Determine the [x, y] coordinate at the center of the cell enclosing the given text.  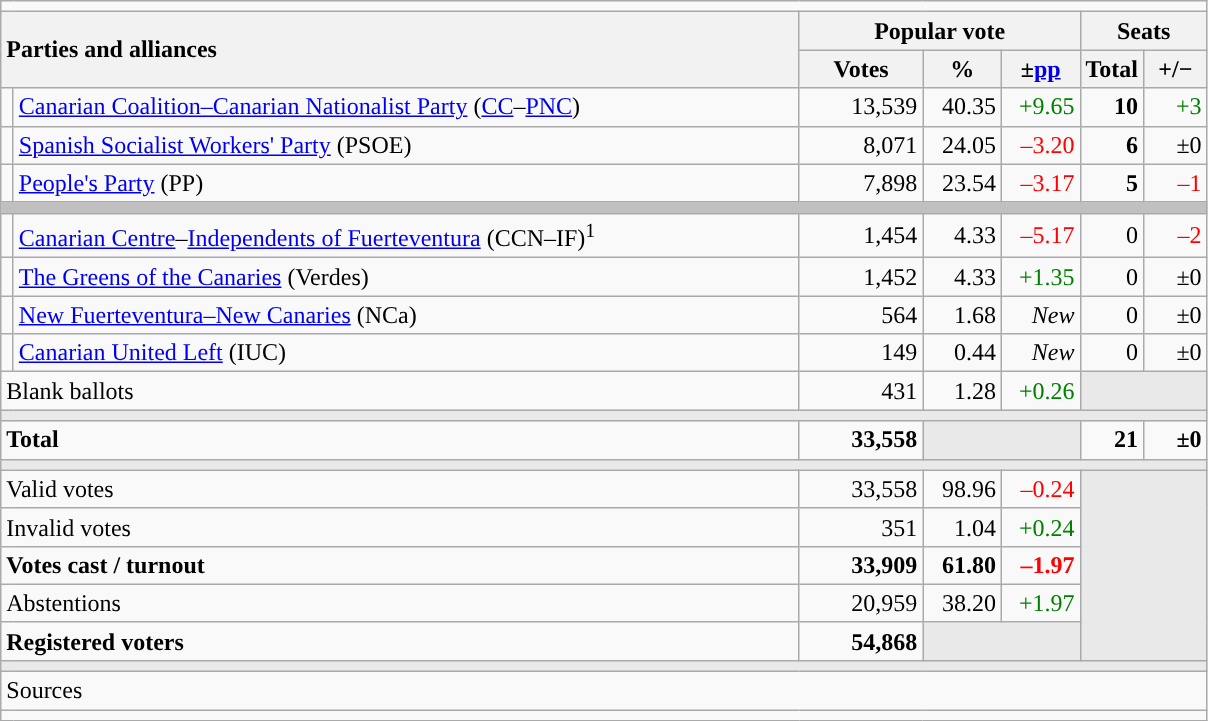
13,539 [861, 107]
23.54 [962, 183]
0.44 [962, 353]
7,898 [861, 183]
+1.35 [1040, 277]
The Greens of the Canaries (Verdes) [406, 277]
Canarian United Left (IUC) [406, 353]
Votes [861, 69]
564 [861, 315]
% [962, 69]
20,959 [861, 603]
1,452 [861, 277]
People's Party (PP) [406, 183]
98.96 [962, 489]
+3 [1176, 107]
54,868 [861, 641]
24.05 [962, 145]
1.68 [962, 315]
6 [1112, 145]
–2 [1176, 236]
Invalid votes [400, 527]
+/− [1176, 69]
Canarian Centre–Independents of Fuerteventura (CCN–IF)1 [406, 236]
Seats [1144, 31]
+0.26 [1040, 391]
+0.24 [1040, 527]
+1.97 [1040, 603]
431 [861, 391]
–3.17 [1040, 183]
1.04 [962, 527]
Blank ballots [400, 391]
±pp [1040, 69]
Sources [604, 691]
Abstentions [400, 603]
Popular vote [940, 31]
5 [1112, 183]
1.28 [962, 391]
–3.20 [1040, 145]
Canarian Coalition–Canarian Nationalist Party (CC–PNC) [406, 107]
Parties and alliances [400, 50]
+9.65 [1040, 107]
10 [1112, 107]
Registered voters [400, 641]
21 [1112, 440]
–1.97 [1040, 565]
40.35 [962, 107]
–1 [1176, 183]
38.20 [962, 603]
New Fuerteventura–New Canaries (NCa) [406, 315]
351 [861, 527]
Votes cast / turnout [400, 565]
61.80 [962, 565]
1,454 [861, 236]
Valid votes [400, 489]
Spanish Socialist Workers' Party (PSOE) [406, 145]
–0.24 [1040, 489]
–5.17 [1040, 236]
8,071 [861, 145]
149 [861, 353]
33,909 [861, 565]
